Search for the cell housing the specified text and yield its (X, Y) center coordinate. 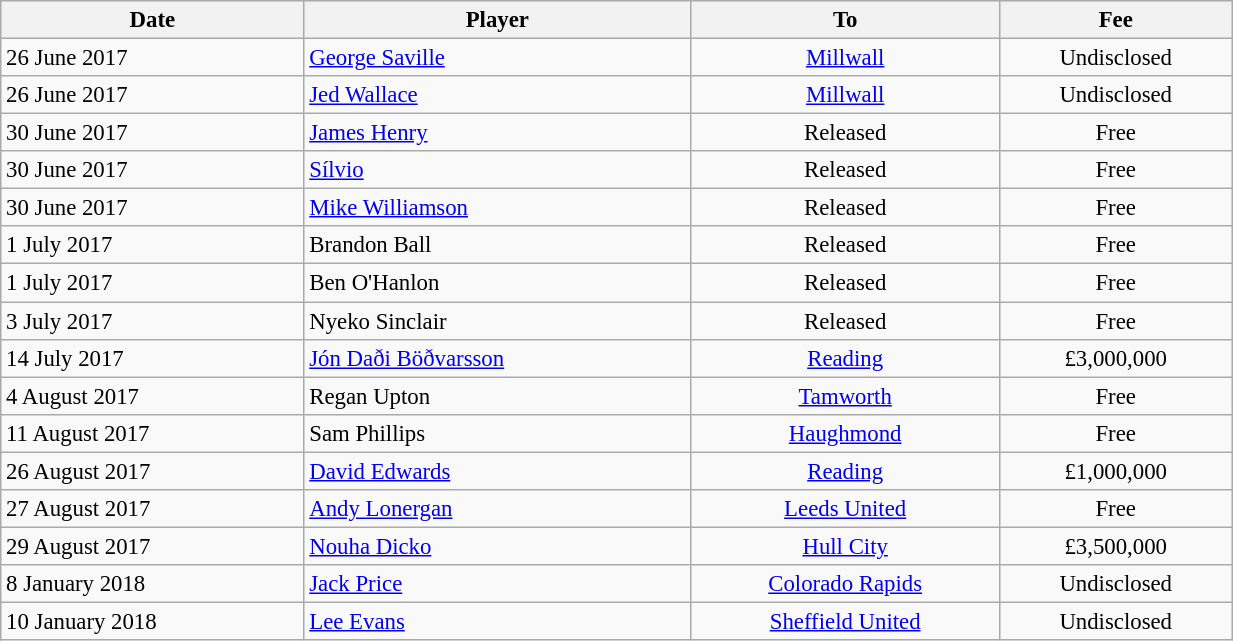
Tamworth (846, 396)
29 August 2017 (152, 546)
Sílvio (498, 170)
10 January 2018 (152, 621)
Mike Williamson (498, 208)
George Saville (498, 58)
Andy Lonergan (498, 509)
Haughmond (846, 433)
Jack Price (498, 584)
Regan Upton (498, 396)
James Henry (498, 133)
Hull City (846, 546)
Jed Wallace (498, 95)
Nouha Dicko (498, 546)
Fee (1116, 20)
Nyeko Sinclair (498, 321)
26 August 2017 (152, 471)
Date (152, 20)
Sam Phillips (498, 433)
Ben O'Hanlon (498, 283)
4 August 2017 (152, 396)
Colorado Rapids (846, 584)
Leeds United (846, 509)
£3,000,000 (1116, 358)
11 August 2017 (152, 433)
Jón Daði Böðvarsson (498, 358)
To (846, 20)
Brandon Ball (498, 245)
Lee Evans (498, 621)
Sheffield United (846, 621)
27 August 2017 (152, 509)
3 July 2017 (152, 321)
8 January 2018 (152, 584)
David Edwards (498, 471)
£1,000,000 (1116, 471)
Player (498, 20)
£3,500,000 (1116, 546)
14 July 2017 (152, 358)
